Return the (X, Y) coordinate for the center point of the cell that contains the specified text.  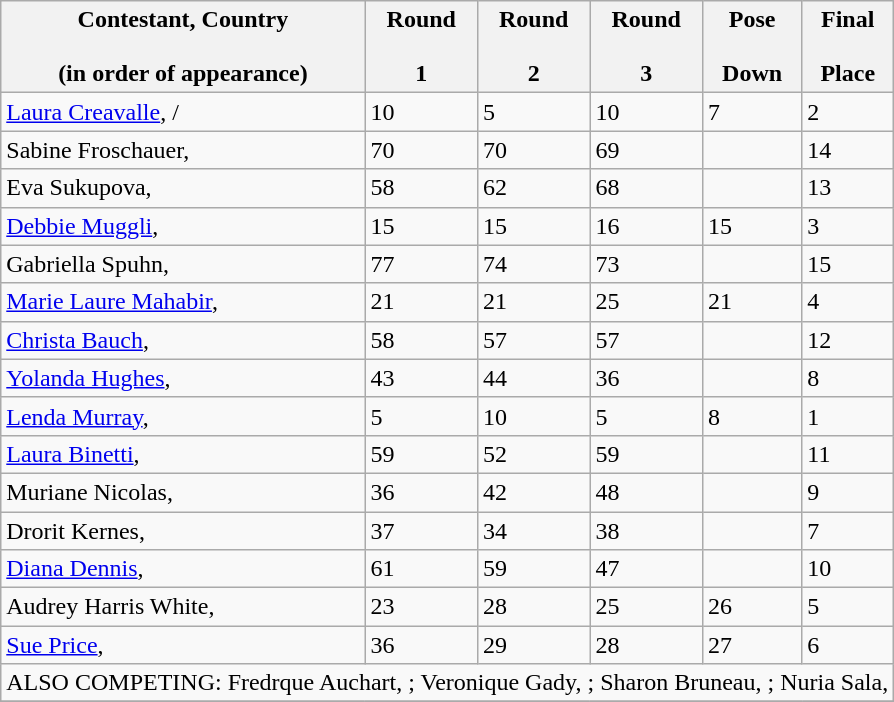
12 (848, 340)
27 (752, 645)
52 (533, 454)
14 (848, 150)
PoseDown (752, 47)
6 (848, 645)
Laura Creavalle, / (183, 112)
9 (848, 492)
Lenda Murray, (183, 416)
29 (533, 645)
37 (421, 531)
61 (421, 569)
Muriane Nicolas, (183, 492)
13 (848, 188)
Round3 (646, 47)
48 (646, 492)
74 (533, 264)
47 (646, 569)
Sue Price, (183, 645)
Audrey Harris White, (183, 607)
3 (848, 226)
ALSO COMPETING: Fredrque Auchart, ; Veronique Gady, ; Sharon Bruneau, ; Nuria Sala, (448, 683)
43 (421, 378)
23 (421, 607)
77 (421, 264)
Christa Bauch, (183, 340)
44 (533, 378)
Gabriella Spuhn, (183, 264)
42 (533, 492)
Marie Laure Mahabir, (183, 302)
62 (533, 188)
2 (848, 112)
38 (646, 531)
68 (646, 188)
Drorit Kernes, (183, 531)
Round1 (421, 47)
34 (533, 531)
Eva Sukupova, (183, 188)
Diana Dennis, (183, 569)
69 (646, 150)
4 (848, 302)
FinalPlace (848, 47)
Yolanda Hughes, (183, 378)
1 (848, 416)
73 (646, 264)
Sabine Froschauer, (183, 150)
Debbie Muggli, (183, 226)
Contestant, Country(in order of appearance) (183, 47)
26 (752, 607)
Round2 (533, 47)
Laura Binetti, (183, 454)
11 (848, 454)
16 (646, 226)
